Extract the [x, y] coordinate from the center of the cell holding the provided text.  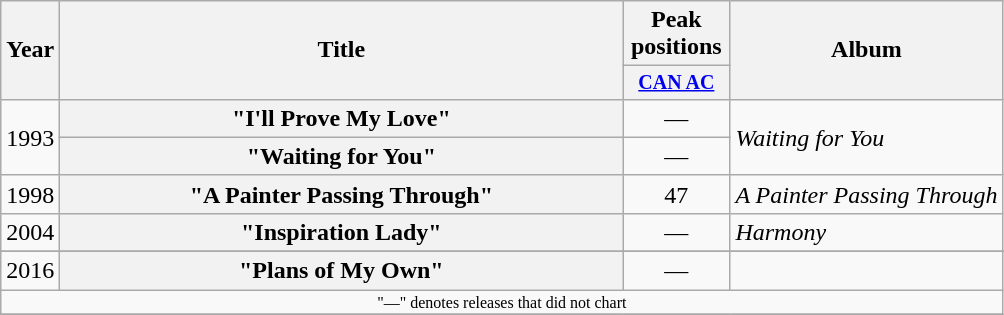
2004 [30, 232]
1998 [30, 194]
"Plans of My Own" [342, 271]
1993 [30, 137]
Harmony [866, 232]
"—" denotes releases that did not chart [502, 302]
Year [30, 50]
"A Painter Passing Through" [342, 194]
A Painter Passing Through [866, 194]
Peak positions [676, 34]
CAN AC [676, 82]
47 [676, 194]
Waiting for You [866, 137]
"I'll Prove My Love" [342, 118]
Title [342, 50]
"Waiting for You" [342, 156]
"Inspiration Lady" [342, 232]
Album [866, 50]
2016 [30, 271]
